For the text-containing cell, return its midpoint in (x, y) coordinate format. 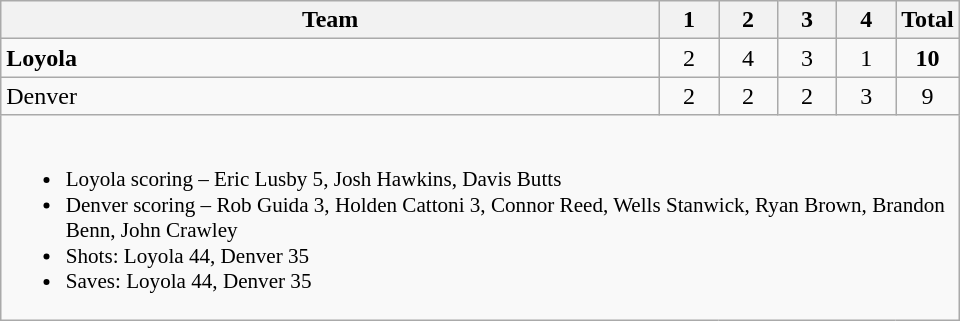
10 (928, 58)
Denver (330, 96)
Total (928, 20)
9 (928, 96)
Loyola (330, 58)
Team (330, 20)
